Locate the cell with the specified text and output its [x, y] center coordinate. 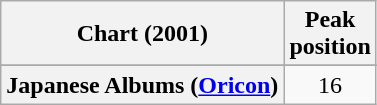
Chart (2001) [142, 34]
Japanese Albums (Oricon) [142, 85]
Peakposition [330, 34]
16 [330, 85]
